From the cell containing the given text, extract its center point as [X, Y] coordinate. 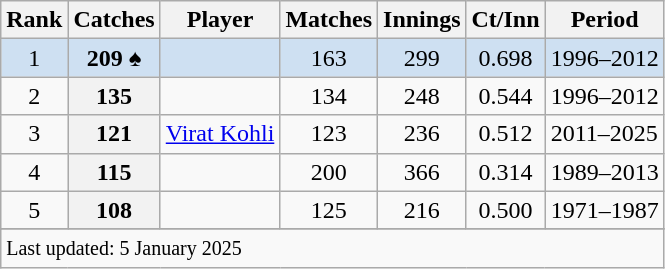
Virat Kohli [220, 134]
Ct/Inn [506, 20]
0.512 [506, 134]
Last updated: 5 January 2025 [332, 248]
216 [422, 210]
Catches [114, 20]
163 [329, 58]
108 [114, 210]
4 [34, 172]
200 [329, 172]
299 [422, 58]
121 [114, 134]
Player [220, 20]
3 [34, 134]
2011–2025 [604, 134]
Rank [34, 20]
Matches [329, 20]
236 [422, 134]
0.544 [506, 96]
1971–1987 [604, 210]
135 [114, 96]
2 [34, 96]
248 [422, 96]
366 [422, 172]
0.698 [506, 58]
0.500 [506, 210]
Innings [422, 20]
209 ♠ [114, 58]
5 [34, 210]
1 [34, 58]
134 [329, 96]
0.314 [506, 172]
125 [329, 210]
123 [329, 134]
1989–2013 [604, 172]
Period [604, 20]
115 [114, 172]
